Output the [X, Y] coordinate of the center of the cell containing the given text.  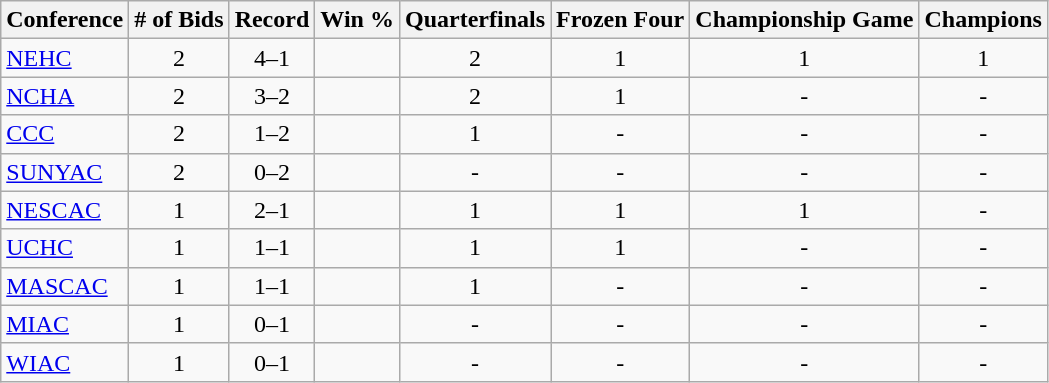
MASCAC [65, 286]
NCHA [65, 96]
Quarterfinals [474, 20]
UCHC [65, 248]
CCC [65, 134]
0–2 [272, 172]
2–1 [272, 210]
Championship Game [804, 20]
NESCAC [65, 210]
4–1 [272, 58]
SUNYAC [65, 172]
WIAC [65, 362]
1–2 [272, 134]
MIAC [65, 324]
# of Bids [179, 20]
NEHC [65, 58]
Conference [65, 20]
Frozen Four [620, 20]
Champions [983, 20]
Win % [358, 20]
Record [272, 20]
3–2 [272, 96]
